Provide the [X, Y] coordinate of the cell's center where the given text is located.  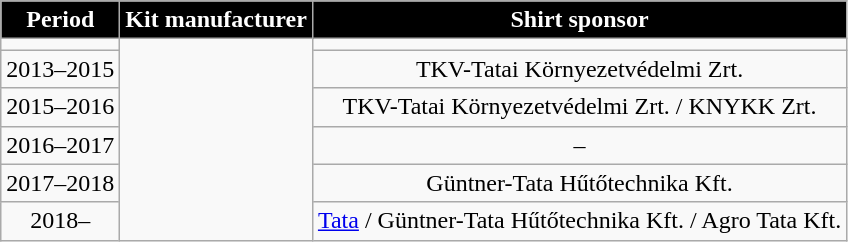
TKV-Tatai Környezetvédelmi Zrt. / KNYKK Zrt. [579, 107]
Tata / Güntner-Tata Hűtőtechnika Kft. / Agro Tata Kft. [579, 221]
2013–2015 [60, 69]
Güntner-Tata Hűtőtechnika Kft. [579, 183]
2018– [60, 221]
2016–2017 [60, 145]
Period [60, 20]
Shirt sponsor [579, 20]
Kit manufacturer [216, 20]
2017–2018 [60, 183]
2015–2016 [60, 107]
– [579, 145]
TKV-Tatai Környezetvédelmi Zrt. [579, 69]
